Find where the given text appears and provide that cell's center as [x, y] coordinate. 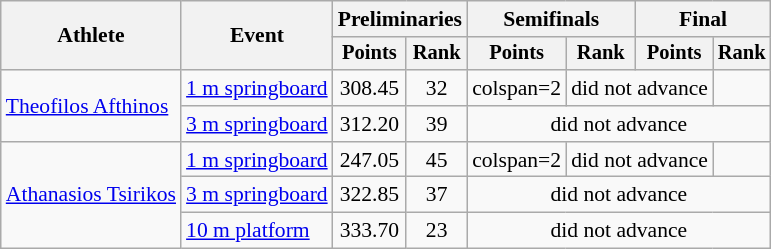
Theofilos Afthinos [91, 106]
Preliminaries [400, 19]
Final [702, 19]
Athlete [91, 36]
10 m platform [257, 231]
Athanasios Tsirikos [91, 196]
32 [436, 88]
Semifinals [551, 19]
247.05 [370, 160]
308.45 [370, 88]
23 [436, 231]
45 [436, 160]
39 [436, 124]
37 [436, 195]
Event [257, 36]
312.20 [370, 124]
322.85 [370, 195]
333.70 [370, 231]
